For the text-containing cell, return its midpoint in (x, y) coordinate format. 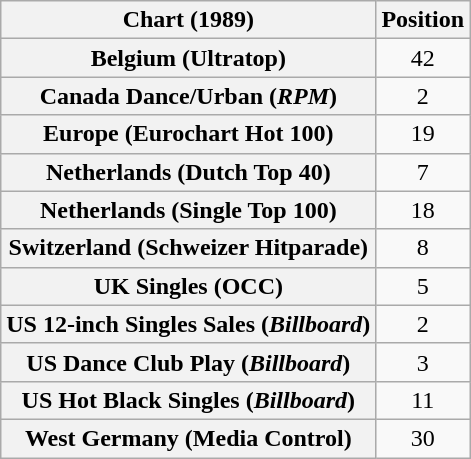
11 (423, 400)
US 12-inch Singles Sales (Billboard) (188, 324)
Netherlands (Dutch Top 40) (188, 172)
US Dance Club Play (Billboard) (188, 362)
UK Singles (OCC) (188, 286)
Belgium (Ultratop) (188, 58)
Netherlands (Single Top 100) (188, 210)
8 (423, 248)
7 (423, 172)
Switzerland (Schweizer Hitparade) (188, 248)
Europe (Eurochart Hot 100) (188, 134)
19 (423, 134)
18 (423, 210)
Position (423, 20)
Chart (1989) (188, 20)
30 (423, 438)
US Hot Black Singles (Billboard) (188, 400)
West Germany (Media Control) (188, 438)
3 (423, 362)
42 (423, 58)
5 (423, 286)
Canada Dance/Urban (RPM) (188, 96)
